Scan for the cell matching the given text and deliver its [x, y] coordinate at center. 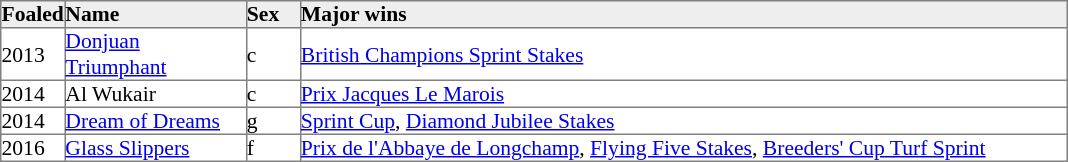
2016 [33, 148]
Dream of Dreams [156, 120]
Sprint Cup, Diamond Jubilee Stakes [683, 120]
Sex [273, 14]
Glass Slippers [156, 148]
Al Wukair [156, 94]
Major wins [683, 14]
Donjuan Triumphant [156, 54]
Foaled [33, 14]
Prix Jacques Le Marois [683, 94]
Name [156, 14]
British Champions Sprint Stakes [683, 54]
2013 [33, 54]
g [273, 120]
Prix de l'Abbaye de Longchamp, Flying Five Stakes, Breeders' Cup Turf Sprint [683, 148]
f [273, 148]
